Pinpoint the cell where the given text exists, returning its [x, y] midpoint coordinate. 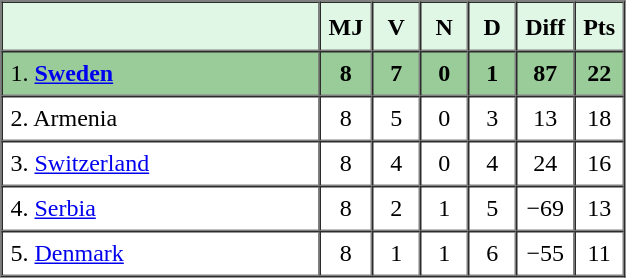
−69 [545, 208]
2 [396, 208]
D [492, 27]
2. Armenia [161, 118]
6 [492, 254]
3 [492, 118]
24 [545, 164]
N [444, 27]
4. Serbia [161, 208]
Diff [545, 27]
22 [599, 74]
87 [545, 74]
16 [599, 164]
1. Sweden [161, 74]
−55 [545, 254]
3. Switzerland [161, 164]
V [396, 27]
11 [599, 254]
5. Denmark [161, 254]
Pts [599, 27]
7 [396, 74]
MJ [346, 27]
18 [599, 118]
